Scan for the cell matching the given text and deliver its [x, y] coordinate at center. 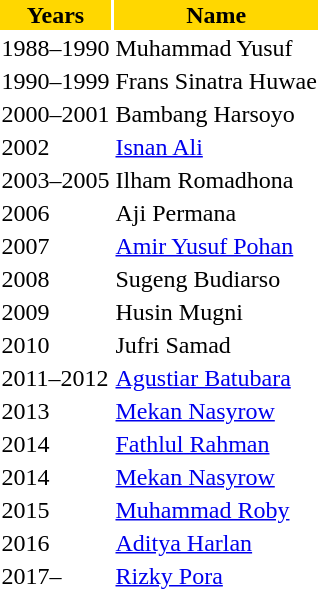
Sugeng Budiarso [216, 279]
Husin Mugni [216, 312]
2009 [56, 312]
Frans Sinatra Huwae [216, 81]
2011–2012 [56, 378]
Jufri Samad [216, 345]
Muhammad Yusuf [216, 48]
Aditya Harlan [216, 543]
2003–2005 [56, 180]
Ilham Romadhona [216, 180]
2006 [56, 213]
2002 [56, 147]
Aji Permana [216, 213]
Muhammad Roby [216, 510]
Name [216, 15]
Bambang Harsoyo [216, 114]
2000–2001 [56, 114]
1988–1990 [56, 48]
2015 [56, 510]
Fathlul Rahman [216, 444]
2016 [56, 543]
Amir Yusuf Pohan [216, 246]
1990–1999 [56, 81]
2007 [56, 246]
Agustiar Batubara [216, 378]
2010 [56, 345]
Years [56, 15]
2008 [56, 279]
Isnan Ali [216, 147]
2013 [56, 411]
